Scan for the cell matching the given text and deliver its [X, Y] coordinate at center. 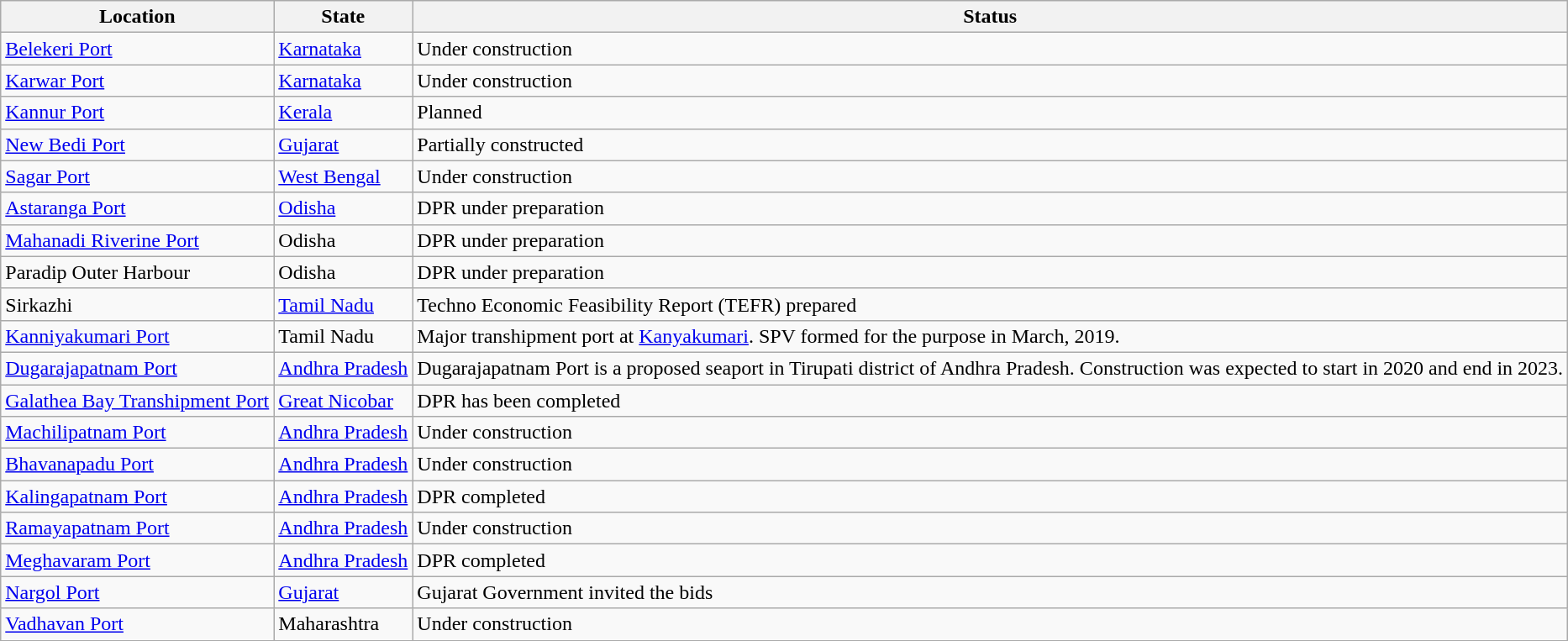
Dugarajapatnam Port is a proposed seaport in Tirupati district of Andhra Pradesh. Construction was expected to start in 2020 and end in 2023. [990, 368]
Meghavaram Port [138, 560]
Partially constructed [990, 144]
Machilipatnam Port [138, 433]
Major transhipment port at Kanyakumari. SPV formed for the purpose in March, 2019. [990, 336]
Nargol Port [138, 592]
New Bedi Port [138, 144]
Techno Economic Feasibility Report (TEFR) prepared [990, 304]
Mahanadi Riverine Port [138, 240]
Bhavanapadu Port [138, 465]
Paradip Outer Harbour [138, 272]
Karwar Port [138, 81]
Kerala [343, 113]
Vadhavan Port [138, 624]
Astaranga Port [138, 208]
Location [138, 17]
Status [990, 17]
Kannur Port [138, 113]
Planned [990, 113]
Sagar Port [138, 176]
Kalingapatnam Port [138, 497]
Belekeri Port [138, 49]
West Bengal [343, 176]
Gujarat Government invited the bids [990, 592]
Galathea Bay Transhipment Port [138, 401]
DPR has been completed [990, 401]
Sirkazhi [138, 304]
Maharashtra [343, 624]
State [343, 17]
Dugarajapatnam Port [138, 368]
Great Nicobar [343, 401]
Kanniyakumari Port [138, 336]
Ramayapatnam Port [138, 528]
